Capture the cell that displays the provided text and extract its [X, Y] central coordinate. 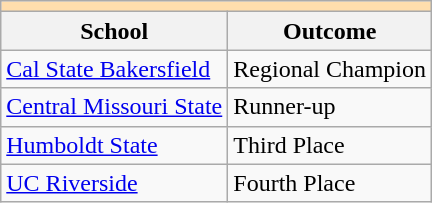
UC Riverside [114, 183]
Central Missouri State [114, 107]
Humboldt State [114, 145]
Runner-up [330, 107]
Regional Champion [330, 69]
Fourth Place [330, 183]
Third Place [330, 145]
Outcome [330, 31]
Cal State Bakersfield [114, 69]
School [114, 31]
